Search for the cell housing the specified text and yield its (x, y) center coordinate. 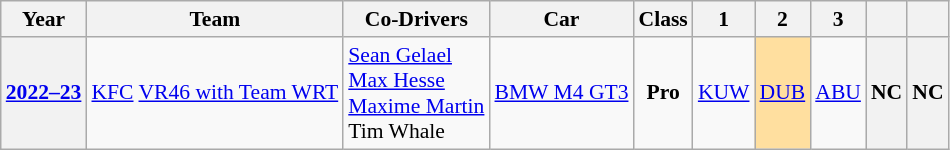
2022–23 (44, 93)
ABU (838, 93)
Team (214, 19)
Car (561, 19)
BMW M4 GT3 (561, 93)
3 (838, 19)
Sean Gelael Max Hesse Maxime Martin Tim Whale (416, 93)
2 (783, 19)
Pro (664, 93)
KUW (724, 93)
KFC VR46 with Team WRT (214, 93)
Year (44, 19)
Co-Drivers (416, 19)
Class (664, 19)
DUB (783, 93)
1 (724, 19)
